Scan for the cell matching the given text and deliver its [x, y] coordinate at center. 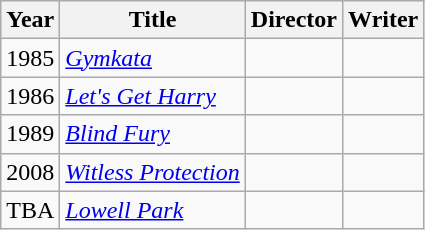
Writer [384, 20]
Title [152, 20]
Year [30, 20]
1985 [30, 58]
Lowell Park [152, 210]
1986 [30, 96]
Let's Get Harry [152, 96]
TBA [30, 210]
Blind Fury [152, 134]
2008 [30, 172]
Gymkata [152, 58]
1989 [30, 134]
Director [294, 20]
Witless Protection [152, 172]
